Return the (X, Y) coordinate for the center point of the cell that contains the specified text.  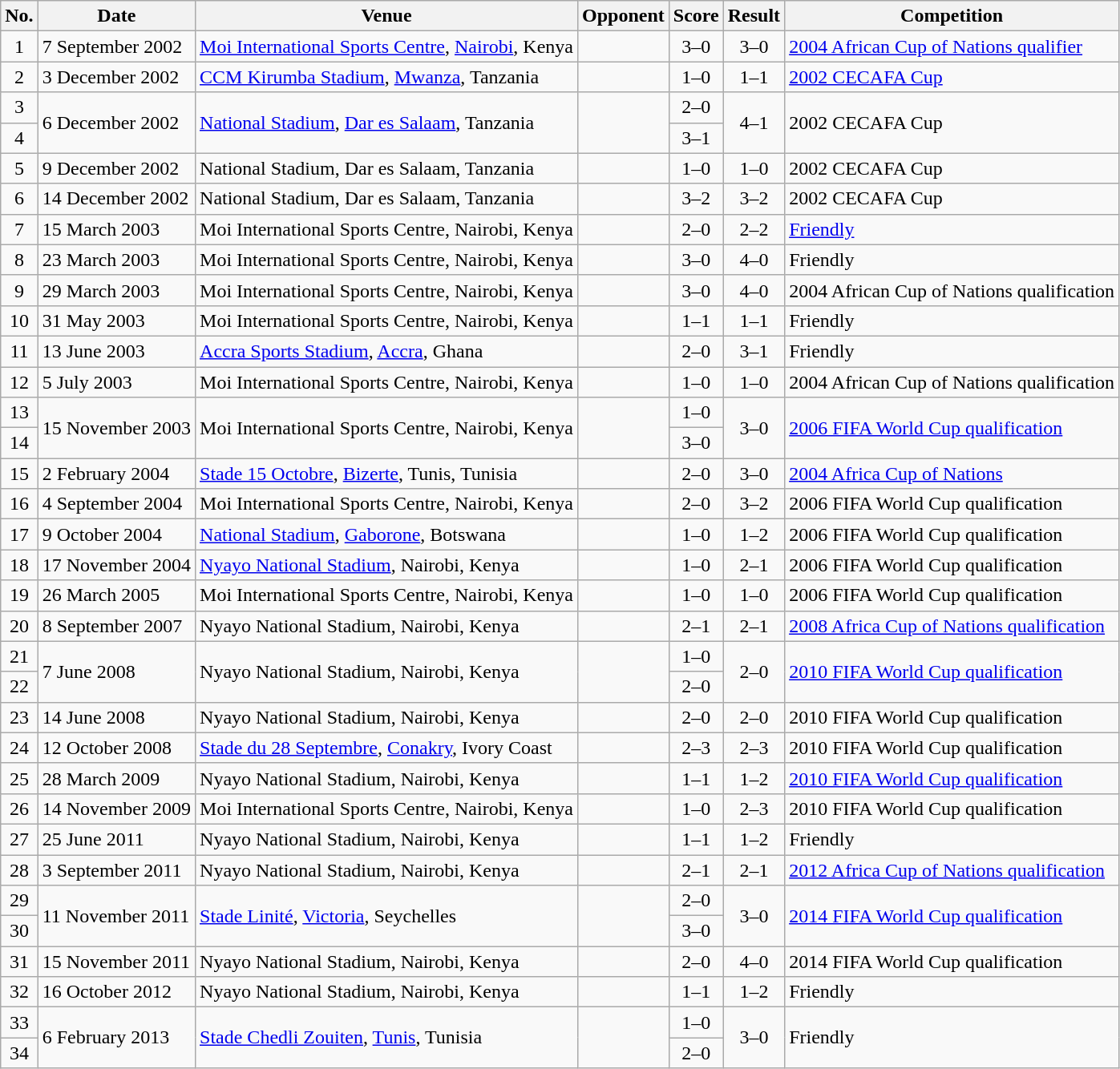
6 December 2002 (116, 123)
28 March 2009 (116, 778)
Date (116, 16)
14 (19, 443)
13 (19, 413)
13 June 2003 (116, 351)
2004 Africa Cup of Nations (952, 474)
National Stadium, Gaborone, Botswana (386, 534)
Stade Chedli Zouiten, Tunis, Tunisia (386, 1038)
6 (19, 199)
2008 Africa Cup of Nations qualification (952, 626)
2 February 2004 (116, 474)
15 November 2011 (116, 962)
Opponent (623, 16)
23 (19, 717)
16 (19, 504)
Venue (386, 16)
14 June 2008 (116, 717)
34 (19, 1053)
1 (19, 46)
9 October 2004 (116, 534)
17 (19, 534)
30 (19, 931)
29 March 2003 (116, 290)
29 (19, 901)
4–1 (754, 123)
9 (19, 290)
28 (19, 869)
19 (19, 595)
22 (19, 687)
18 (19, 565)
Accra Sports Stadium, Accra, Ghana (386, 351)
Stade du 28 Septembre, Conakry, Ivory Coast (386, 748)
3 September 2011 (116, 869)
8 September 2007 (116, 626)
9 December 2002 (116, 168)
27 (19, 839)
26 (19, 809)
4 September 2004 (116, 504)
25 June 2011 (116, 839)
15 (19, 474)
Result (754, 16)
15 November 2003 (116, 428)
2012 Africa Cup of Nations qualification (952, 869)
31 May 2003 (116, 321)
Stade Linité, Victoria, Seychelles (386, 916)
5 July 2003 (116, 382)
5 (19, 168)
Score (696, 16)
24 (19, 748)
2–2 (754, 229)
No. (19, 16)
15 March 2003 (116, 229)
6 February 2013 (116, 1038)
25 (19, 778)
12 (19, 382)
2 (19, 77)
17 November 2004 (116, 565)
21 (19, 656)
7 September 2002 (116, 46)
8 (19, 260)
CCM Kirumba Stadium, Mwanza, Tanzania (386, 77)
33 (19, 1023)
Stade 15 Octobre, Bizerte, Tunis, Tunisia (386, 474)
31 (19, 962)
26 March 2005 (116, 595)
11 (19, 351)
7 June 2008 (116, 672)
Competition (952, 16)
16 October 2012 (116, 992)
23 March 2003 (116, 260)
3 December 2002 (116, 77)
10 (19, 321)
7 (19, 229)
12 October 2008 (116, 748)
3 (19, 107)
14 November 2009 (116, 809)
32 (19, 992)
11 November 2011 (116, 916)
2004 African Cup of Nations qualifier (952, 46)
14 December 2002 (116, 199)
4 (19, 138)
20 (19, 626)
